Identify which cell holds the provided text, then report its (X, Y) central coordinate. 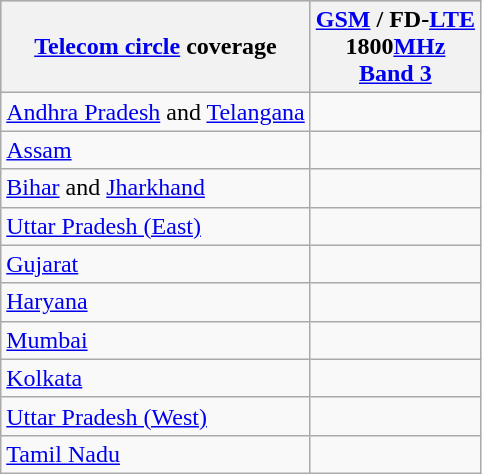
Gujarat (156, 264)
Uttar Pradesh (West) (156, 416)
Andhra Pradesh and Telangana (156, 112)
Bihar and Jharkhand (156, 188)
Tamil Nadu (156, 454)
Haryana (156, 302)
Uttar Pradesh (East) (156, 226)
GSM / FD-LTE1800MHzBand 3 (395, 47)
Telecom circle coverage (156, 47)
Kolkata (156, 378)
Assam (156, 150)
Mumbai (156, 340)
